Search for the cell housing the specified text and yield its [x, y] center coordinate. 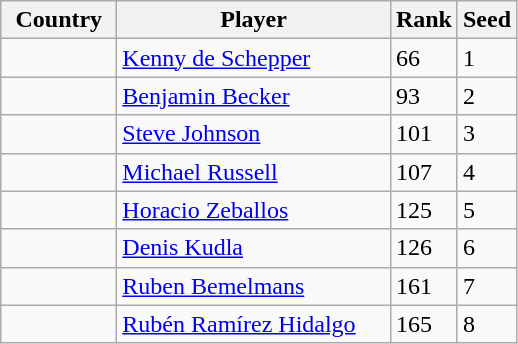
107 [424, 172]
Benjamin Becker [254, 96]
Steve Johnson [254, 134]
2 [486, 96]
3 [486, 134]
101 [424, 134]
4 [486, 172]
126 [424, 248]
Horacio Zeballos [254, 210]
Country [59, 20]
Rubén Ramírez Hidalgo [254, 324]
Denis Kudla [254, 248]
93 [424, 96]
8 [486, 324]
165 [424, 324]
Ruben Bemelmans [254, 286]
Kenny de Schepper [254, 58]
Michael Russell [254, 172]
Seed [486, 20]
66 [424, 58]
Player [254, 20]
7 [486, 286]
Rank [424, 20]
161 [424, 286]
1 [486, 58]
6 [486, 248]
5 [486, 210]
125 [424, 210]
